Return [x, y] of the center of cell containing provided text 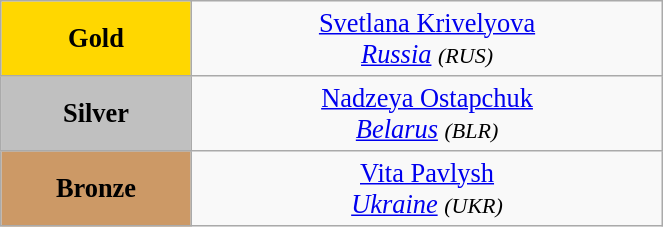
Bronze [96, 188]
Svetlana KrivelyovaRussia (RUS) [427, 38]
Vita PavlyshUkraine (UKR) [427, 188]
Silver [96, 112]
Gold [96, 38]
Nadzeya OstapchukBelarus (BLR) [427, 112]
